Provide the (x, y) coordinate of the cell's center where the given text is located.  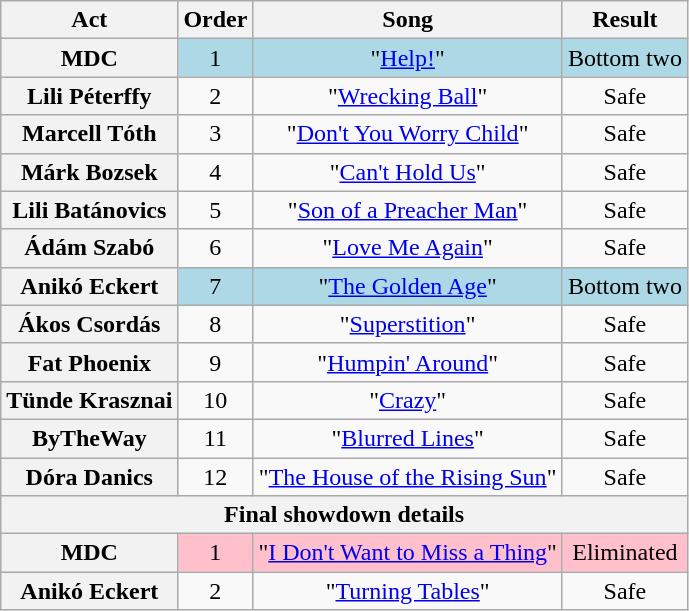
"Help!" (408, 58)
Lili Batánovics (90, 210)
5 (216, 210)
Ádám Szabó (90, 248)
"Son of a Preacher Man" (408, 210)
12 (216, 477)
ByTheWay (90, 438)
Result (624, 20)
"The Golden Age" (408, 286)
"Humpin' Around" (408, 362)
4 (216, 172)
10 (216, 400)
Lili Péterffy (90, 96)
Final showdown details (344, 515)
8 (216, 324)
6 (216, 248)
7 (216, 286)
"Superstition" (408, 324)
Song (408, 20)
"Wrecking Ball" (408, 96)
"Crazy" (408, 400)
"Love Me Again" (408, 248)
"Don't You Worry Child" (408, 134)
Order (216, 20)
"Can't Hold Us" (408, 172)
"Turning Tables" (408, 591)
Marcell Tóth (90, 134)
Márk Bozsek (90, 172)
9 (216, 362)
"The House of the Rising Sun" (408, 477)
Tünde Krasznai (90, 400)
Fat Phoenix (90, 362)
3 (216, 134)
Eliminated (624, 553)
"Blurred Lines" (408, 438)
"I Don't Want to Miss a Thing" (408, 553)
Act (90, 20)
11 (216, 438)
Dóra Danics (90, 477)
Ákos Csordás (90, 324)
